Identify which cell holds the provided text, then report its (X, Y) central coordinate. 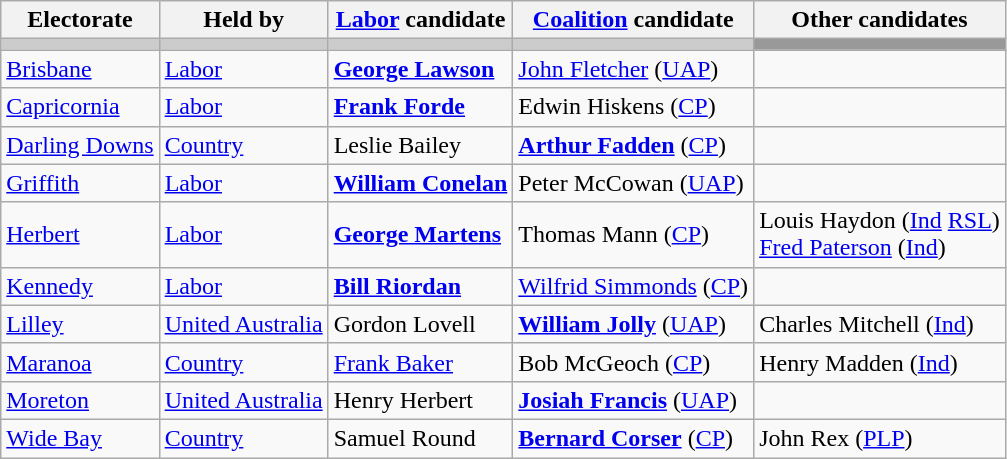
Gordon Lovell (420, 324)
Charles Mitchell (Ind) (880, 324)
Bill Riordan (420, 286)
Frank Baker (420, 362)
Moreton (80, 400)
Griffith (80, 183)
Arthur Fadden (CP) (634, 145)
Coalition candidate (634, 20)
Bob McGeoch (CP) (634, 362)
Henry Madden (Ind) (880, 362)
Lilley (80, 324)
Bernard Corser (CP) (634, 438)
Louis Haydon (Ind RSL)Fred Paterson (Ind) (880, 234)
Leslie Bailey (420, 145)
Wide Bay (80, 438)
Labor candidate (420, 20)
John Fletcher (UAP) (634, 69)
Frank Forde (420, 107)
Josiah Francis (UAP) (634, 400)
Peter McCowan (UAP) (634, 183)
Brisbane (80, 69)
John Rex (PLP) (880, 438)
Other candidates (880, 20)
Herbert (80, 234)
George Martens (420, 234)
Darling Downs (80, 145)
Wilfrid Simmonds (CP) (634, 286)
William Conelan (420, 183)
Henry Herbert (420, 400)
Capricornia (80, 107)
Thomas Mann (CP) (634, 234)
Held by (244, 20)
Maranoa (80, 362)
George Lawson (420, 69)
Kennedy (80, 286)
Electorate (80, 20)
Samuel Round (420, 438)
Edwin Hiskens (CP) (634, 107)
William Jolly (UAP) (634, 324)
